Detect which cell encompasses the target text, then output its (X, Y) center coordinate. 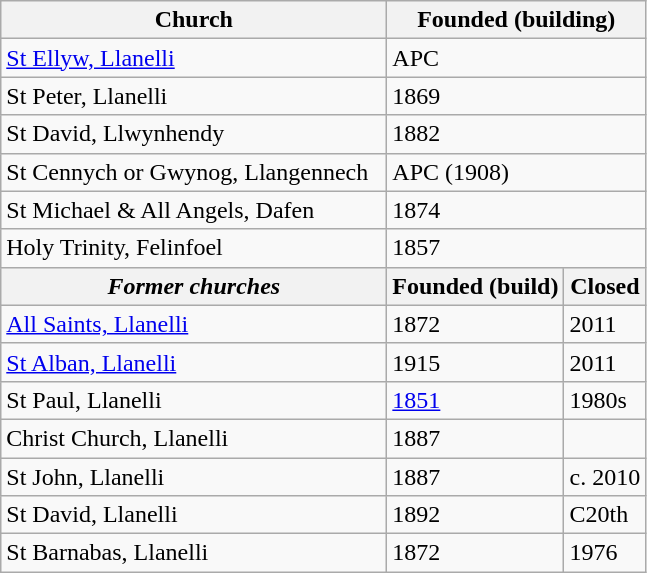
Founded (building) (516, 20)
St John, Llanelli (194, 477)
St Peter, Llanelli (194, 96)
1976 (605, 553)
Closed (605, 286)
St David, Llwynhendy (194, 134)
APC (516, 58)
St Alban, Llanelli (194, 362)
St Michael & All Angels, Dafen (194, 210)
APC (1908) (516, 172)
All Saints, Llanelli (194, 324)
Church (194, 20)
1874 (516, 210)
St Barnabas, Llanelli (194, 553)
Former churches (194, 286)
1892 (476, 515)
Founded (build) (476, 286)
1882 (516, 134)
1869 (516, 96)
1857 (516, 248)
1851 (476, 400)
1980s (605, 400)
C20th (605, 515)
St Cennych or Gwynog, Llangennech (194, 172)
St David, Llanelli (194, 515)
c. 2010 (605, 477)
1915 (476, 362)
Christ Church, Llanelli (194, 438)
St Paul, Llanelli (194, 400)
Holy Trinity, Felinfoel (194, 248)
St Ellyw, Llanelli (194, 58)
